Find where the given text appears and provide that cell's center as [X, Y] coordinate. 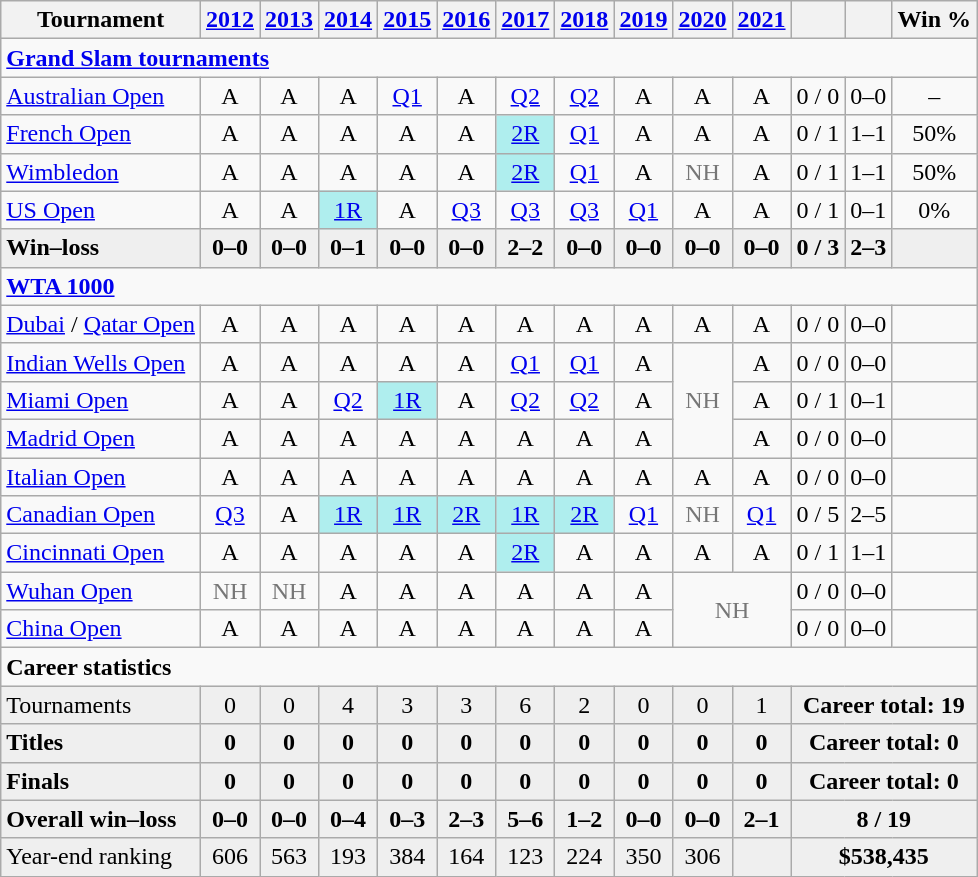
2 [584, 705]
Wuhan Open [101, 591]
– [934, 96]
606 [230, 857]
Australian Open [101, 96]
8 / 19 [884, 819]
Tournament [101, 20]
Indian Wells Open [101, 362]
Career total: 19 [884, 705]
0–4 [348, 819]
6 [526, 705]
0 / 3 [818, 248]
1 [762, 705]
Dubai / Qatar Open [101, 324]
2015 [408, 20]
2018 [584, 20]
2016 [466, 20]
4 [348, 705]
0 / 5 [818, 515]
Titles [101, 743]
Tournaments [101, 705]
Finals [101, 781]
Win–loss [101, 248]
164 [466, 857]
2020 [702, 20]
350 [644, 857]
0–3 [408, 819]
Cincinnati Open [101, 553]
Year-end ranking [101, 857]
Canadian Open [101, 515]
2–5 [868, 515]
2021 [762, 20]
Madrid Open [101, 438]
1–2 [584, 819]
Overall win–loss [101, 819]
0% [934, 210]
5–6 [526, 819]
WTA 1000 [489, 286]
563 [290, 857]
2019 [644, 20]
China Open [101, 629]
Wimbledon [101, 172]
2017 [526, 20]
Win % [934, 20]
193 [348, 857]
224 [584, 857]
2013 [290, 20]
US Open [101, 210]
Career statistics [489, 667]
Miami Open [101, 400]
2014 [348, 20]
2–2 [526, 248]
$538,435 [884, 857]
2012 [230, 20]
306 [702, 857]
123 [526, 857]
384 [408, 857]
2–1 [762, 819]
Grand Slam tournaments [489, 58]
Italian Open [101, 477]
French Open [101, 134]
